Locate the cell with the specified text and output its [X, Y] center coordinate. 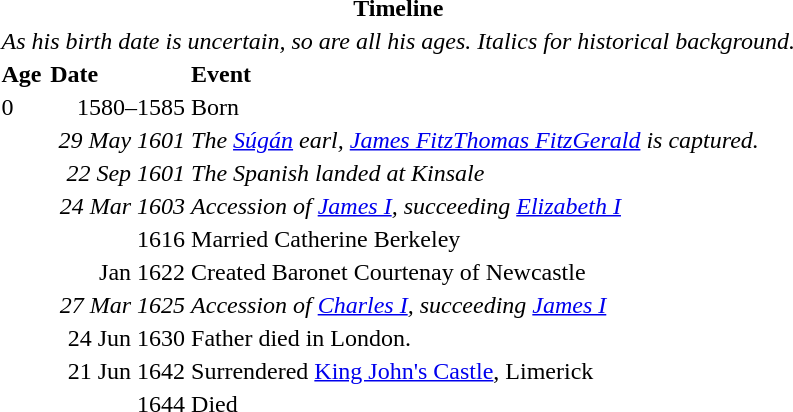
0 [23, 107]
24 Mar 1603 [118, 206]
22 Sep 1601 [118, 173]
Jan 1622 [118, 272]
Date [118, 74]
Age [23, 74]
1580–1585 [118, 107]
29 May 1601 [118, 140]
1616 [118, 239]
21 Jun 1642 [118, 371]
27 Mar 1625 [118, 305]
24 Jun 1630 [118, 338]
